From the cell containing the given text, extract its center point as (X, Y) coordinate. 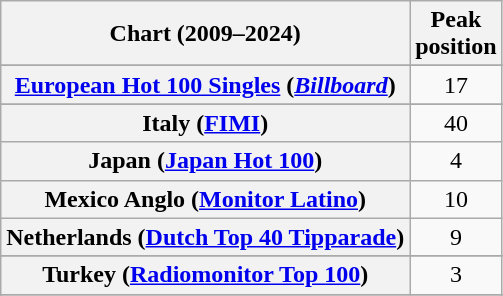
Chart (2009–2024) (206, 34)
17 (456, 85)
Italy (FIMI) (206, 123)
40 (456, 123)
Turkey (Radiomonitor Top 100) (206, 275)
10 (456, 199)
Japan (Japan Hot 100) (206, 161)
Netherlands (Dutch Top 40 Tipparade) (206, 237)
4 (456, 161)
Peakposition (456, 34)
European Hot 100 Singles (Billboard) (206, 85)
9 (456, 237)
Mexico Anglo (Monitor Latino) (206, 199)
3 (456, 275)
